Output the [X, Y] coordinate of the center of the cell containing the given text.  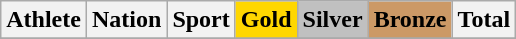
Sport [201, 20]
Total [484, 20]
Gold [266, 20]
Bronze [410, 20]
Silver [332, 20]
Nation [126, 20]
Athlete [44, 20]
